Determine the (X, Y) coordinate at the center of the cell enclosing the given text.  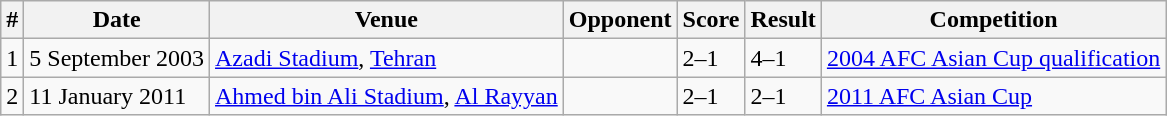
11 January 2011 (117, 96)
Venue (387, 20)
# (12, 20)
Ahmed bin Ali Stadium, Al Rayyan (387, 96)
Result (783, 20)
Score (711, 20)
2 (12, 96)
1 (12, 58)
5 September 2003 (117, 58)
Competition (993, 20)
Opponent (620, 20)
Azadi Stadium, Tehran (387, 58)
2004 AFC Asian Cup qualification (993, 58)
2011 AFC Asian Cup (993, 96)
Date (117, 20)
4–1 (783, 58)
